From the cell containing the given text, extract its center point as (X, Y) coordinate. 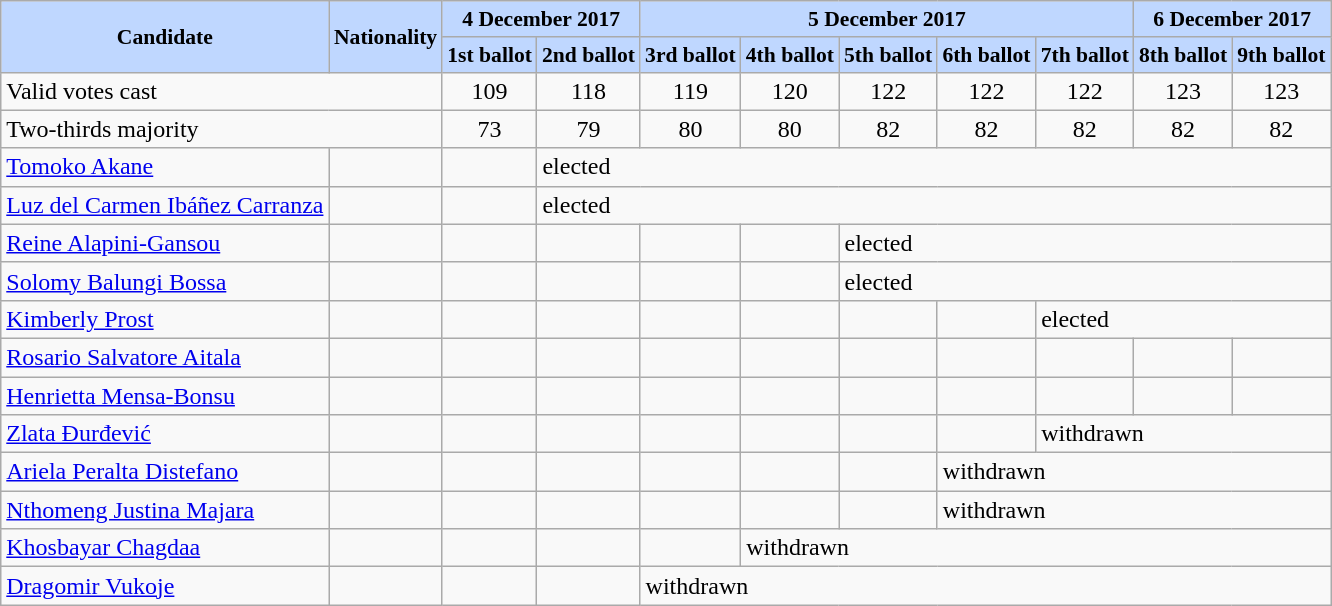
4th ballot (790, 54)
Solomy Balungi Bossa (165, 281)
73 (490, 129)
Two-thirds majority (222, 129)
7th ballot (1085, 54)
3rd ballot (690, 54)
Tomoko Akane (165, 167)
Zlata Đurđević (165, 434)
2nd ballot (588, 54)
Candidate (165, 36)
9th ballot (1281, 54)
Dragomir Vukoje (165, 586)
5th ballot (888, 54)
Nationality (386, 36)
8th ballot (1183, 54)
Kimberly Prost (165, 319)
79 (588, 129)
120 (790, 91)
Henrietta Mensa-Bonsu (165, 395)
Nthomeng Justina Majara (165, 510)
109 (490, 91)
Ariela Peralta Distefano (165, 472)
Valid votes cast (222, 91)
119 (690, 91)
Luz del Carmen Ibáñez Carranza (165, 205)
1st ballot (490, 54)
118 (588, 91)
5 December 2017 (887, 19)
Khosbayar Chagdaa (165, 548)
6th ballot (986, 54)
4 December 2017 (541, 19)
Rosario Salvatore Aitala (165, 357)
6 December 2017 (1232, 19)
Reine Alapini-Gansou (165, 243)
